Identify which cell holds the provided text, then report its [X, Y] central coordinate. 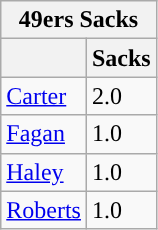
Sacks [121, 58]
Carter [44, 96]
Fagan [44, 134]
Haley [44, 172]
2.0 [121, 96]
49ers Sacks [78, 20]
Roberts [44, 210]
